Determine the [x, y] coordinate at the center of the cell enclosing the given text.  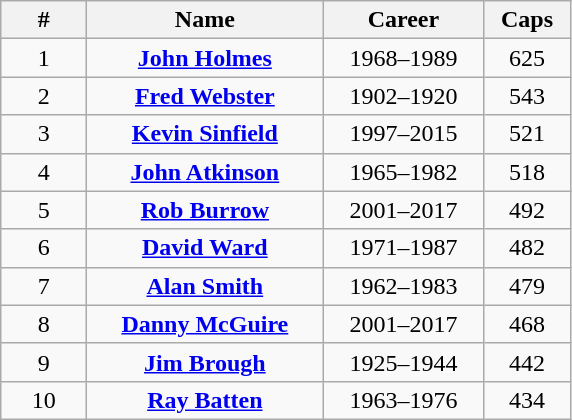
Name [205, 20]
1971–1987 [404, 248]
9 [44, 362]
7 [44, 286]
518 [527, 172]
521 [527, 134]
1968–1989 [404, 58]
Kevin Sinfield [205, 134]
Ray Batten [205, 400]
4 [44, 172]
Fred Webster [205, 96]
434 [527, 400]
1962–1983 [404, 286]
1965–1982 [404, 172]
1925–1944 [404, 362]
John Atkinson [205, 172]
John Holmes [205, 58]
1 [44, 58]
8 [44, 324]
543 [527, 96]
492 [527, 210]
1963–1976 [404, 400]
479 [527, 286]
Alan Smith [205, 286]
3 [44, 134]
Career [404, 20]
David Ward [205, 248]
468 [527, 324]
482 [527, 248]
Jim Brough [205, 362]
625 [527, 58]
10 [44, 400]
Caps [527, 20]
1997–2015 [404, 134]
442 [527, 362]
6 [44, 248]
2 [44, 96]
Rob Burrow [205, 210]
Danny McGuire [205, 324]
5 [44, 210]
1902–1920 [404, 96]
# [44, 20]
